Return the [x, y] coordinate for the center point of the cell that contains the specified text.  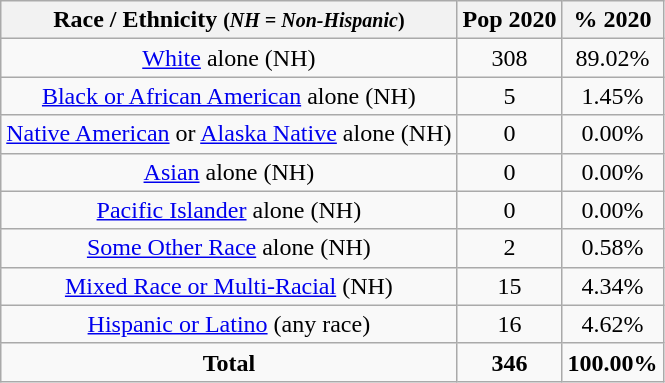
Some Other Race alone (NH) [229, 248]
Pacific Islander alone (NH) [229, 210]
Pop 2020 [510, 20]
2 [510, 248]
308 [510, 58]
Race / Ethnicity (NH = Non-Hispanic) [229, 20]
% 2020 [612, 20]
White alone (NH) [229, 58]
346 [510, 362]
Asian alone (NH) [229, 172]
Total [229, 362]
Native American or Alaska Native alone (NH) [229, 134]
0.58% [612, 248]
16 [510, 324]
89.02% [612, 58]
Hispanic or Latino (any race) [229, 324]
5 [510, 96]
100.00% [612, 362]
Mixed Race or Multi-Racial (NH) [229, 286]
4.62% [612, 324]
Black or African American alone (NH) [229, 96]
1.45% [612, 96]
4.34% [612, 286]
15 [510, 286]
